Find where the given text appears and provide that cell's center as (X, Y) coordinate. 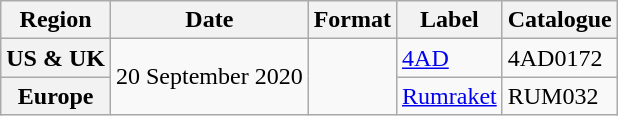
Europe (56, 96)
Format (352, 20)
Catalogue (560, 20)
Region (56, 20)
Label (450, 20)
4AD (450, 58)
RUM032 (560, 96)
20 September 2020 (209, 77)
Date (209, 20)
4AD0172 (560, 58)
Rumraket (450, 96)
US & UK (56, 58)
